Provide the [x, y] coordinate of the cell's center where the given text is located.  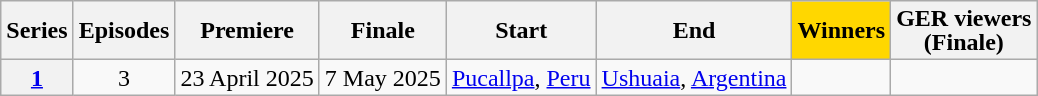
Finale [382, 30]
Pucallpa, Peru [521, 78]
3 [124, 78]
Start [521, 30]
Winners [842, 30]
End [694, 30]
Ushuaia, Argentina [694, 78]
7 May 2025 [382, 78]
GER viewers(Finale) [964, 30]
23 April 2025 [247, 78]
Episodes [124, 30]
Premiere [247, 30]
Series [37, 30]
1 [37, 78]
